Find where the given text appears and provide that cell's center as (X, Y) coordinate. 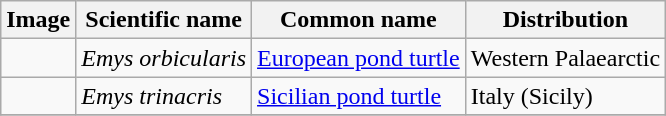
Sicilian pond turtle (359, 96)
Distribution (565, 20)
Emys orbicularis (164, 58)
Western Palaearctic (565, 58)
Emys trinacris (164, 96)
European pond turtle (359, 58)
Italy (Sicily) (565, 96)
Image (38, 20)
Common name (359, 20)
Scientific name (164, 20)
